Scan for the cell matching the given text and deliver its [X, Y] coordinate at center. 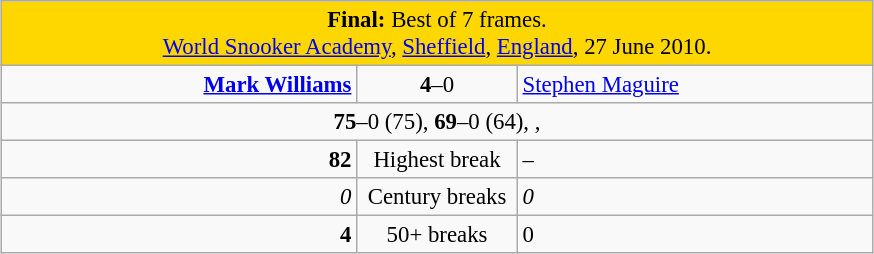
50+ breaks [438, 235]
Highest break [438, 160]
4 [179, 235]
Mark Williams [179, 85]
75–0 (75), 69–0 (64), , [437, 122]
– [695, 160]
Final: Best of 7 frames. World Snooker Academy, Sheffield, England, 27 June 2010. [437, 34]
Stephen Maguire [695, 85]
82 [179, 160]
4–0 [438, 85]
Century breaks [438, 197]
